Output the (X, Y) coordinate of the center of the cell containing the given text.  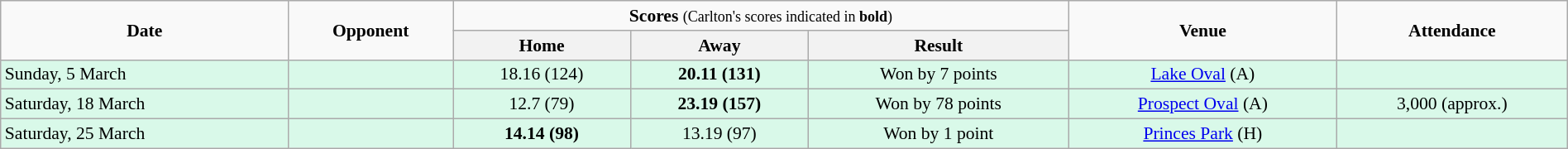
Saturday, 18 March (145, 104)
Sunday, 5 March (145, 74)
Princes Park (H) (1202, 134)
Won by 1 point (938, 134)
3,000 (approx.) (1452, 104)
Won by 78 points (938, 104)
Scores (Carlton's scores indicated in bold) (761, 16)
Venue (1202, 30)
13.19 (97) (719, 134)
Away (719, 46)
Attendance (1452, 30)
23.19 (157) (719, 104)
12.7 (79) (543, 104)
14.14 (98) (543, 134)
Prospect Oval (A) (1202, 104)
Lake Oval (A) (1202, 74)
Result (938, 46)
Home (543, 46)
20.11 (131) (719, 74)
Opponent (370, 30)
18.16 (124) (543, 74)
Date (145, 30)
Saturday, 25 March (145, 134)
Won by 7 points (938, 74)
